Provide the (x, y) coordinate of the cell's center where the given text is located.  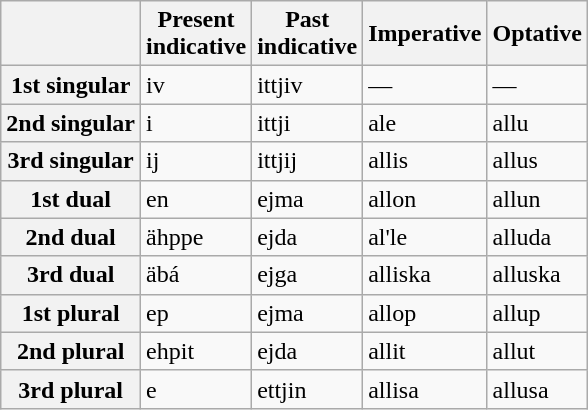
alluska (537, 275)
ehpit (196, 351)
allut (537, 351)
Imperative (425, 34)
i (196, 123)
1st plural (71, 313)
allup (537, 313)
allis (425, 161)
ittjiv (308, 85)
Pastindicative (308, 34)
ejga (308, 275)
alliska (425, 275)
2nd singular (71, 123)
ettjin (308, 389)
3rd singular (71, 161)
ittjij (308, 161)
allu (537, 123)
ij (196, 161)
ittji (308, 123)
2nd plural (71, 351)
ähppe (196, 237)
ale (425, 123)
allop (425, 313)
äbá (196, 275)
en (196, 199)
allus (537, 161)
allit (425, 351)
1st singular (71, 85)
al'le (425, 237)
Presentindicative (196, 34)
allun (537, 199)
2nd dual (71, 237)
3rd dual (71, 275)
ep (196, 313)
allisa (425, 389)
e (196, 389)
1st dual (71, 199)
Optative (537, 34)
3rd plural (71, 389)
allon (425, 199)
allusa (537, 389)
iv (196, 85)
alluda (537, 237)
